From the cell containing the given text, extract its center point as (X, Y) coordinate. 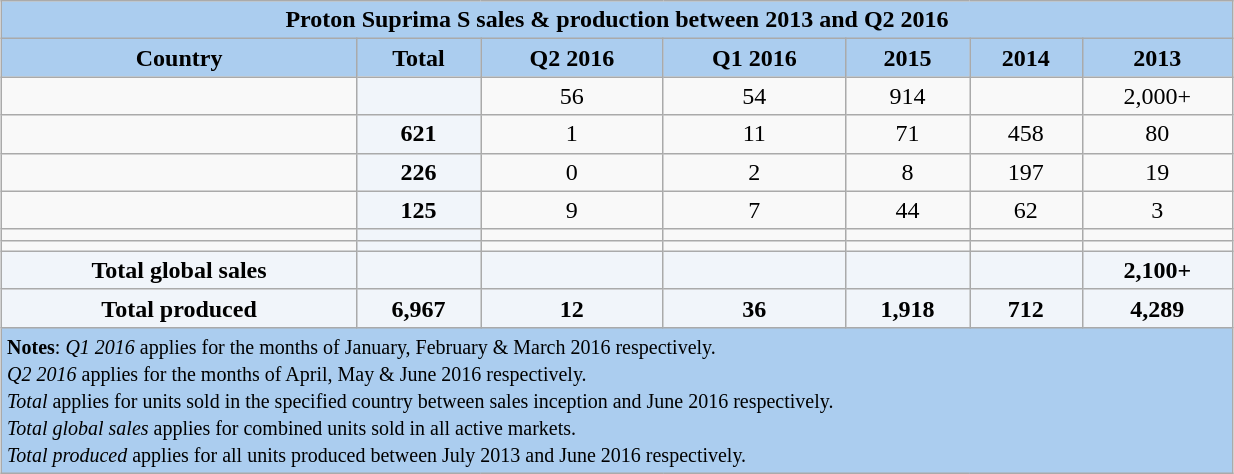
2,000+ (1157, 96)
Q2 2016 (572, 58)
9 (572, 210)
197 (1026, 172)
12 (572, 308)
Q1 2016 (754, 58)
44 (908, 210)
914 (908, 96)
6,967 (419, 308)
7 (754, 210)
125 (419, 210)
0 (572, 172)
1,918 (908, 308)
2,100+ (1157, 270)
54 (754, 96)
56 (572, 96)
621 (419, 134)
Country (180, 58)
226 (419, 172)
Total (419, 58)
62 (1026, 210)
Proton Suprima S sales & production between 2013 and Q2 2016 (618, 20)
19 (1157, 172)
11 (754, 134)
2015 (908, 58)
36 (754, 308)
4,289 (1157, 308)
8 (908, 172)
1 (572, 134)
71 (908, 134)
2013 (1157, 58)
458 (1026, 134)
2 (754, 172)
Total global sales (180, 270)
Total produced (180, 308)
712 (1026, 308)
80 (1157, 134)
2014 (1026, 58)
3 (1157, 210)
